Provide the (X, Y) coordinate of the cell's center where the given text is located.  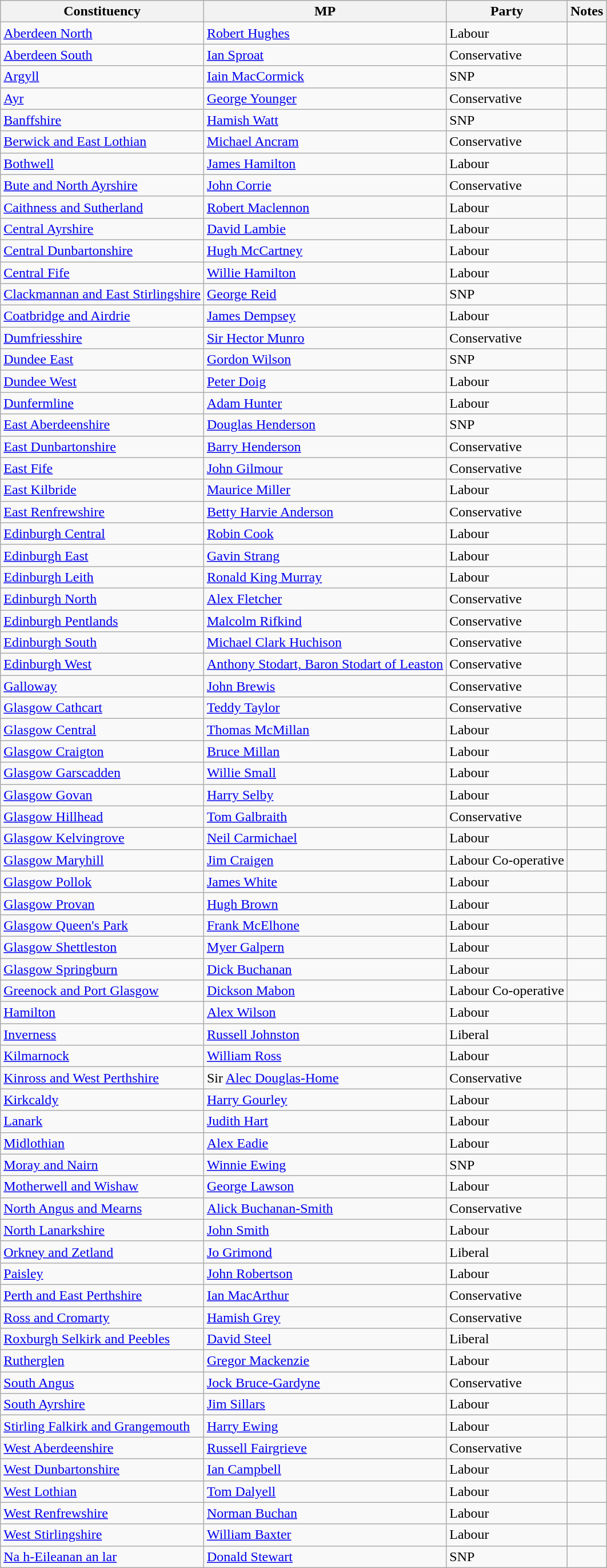
Hugh Brown (325, 904)
Norman Buchan (325, 1513)
Party (507, 11)
Russell Johnston (325, 1034)
Aberdeen North (102, 33)
Neil Carmichael (325, 838)
Stirling Falkirk and Grangemouth (102, 1426)
Edinburgh Central (102, 534)
South Angus (102, 1383)
Gregor Mackenzie (325, 1361)
Central Fife (102, 273)
Banffshire (102, 120)
Jim Sillars (325, 1404)
Kirkcaldy (102, 1100)
East Fife (102, 468)
George Lawson (325, 1187)
Thomas McMillan (325, 730)
Barry Henderson (325, 447)
Tom Galbraith (325, 817)
Hugh McCartney (325, 250)
Malcolm Rifkind (325, 620)
George Younger (325, 98)
West Stirlingshire (102, 1535)
Argyll (102, 77)
Willie Small (325, 773)
Betty Harvie Anderson (325, 512)
Edinburgh Leith (102, 577)
Robert Hughes (325, 33)
Inverness (102, 1034)
Michael Clark Huchison (325, 643)
MP (325, 11)
Rutherglen (102, 1361)
Alick Buchanan-Smith (325, 1208)
East Renfrewshire (102, 512)
Paisley (102, 1273)
Orkney and Zetland (102, 1252)
Coatbridge and Airdrie (102, 316)
West Aberdeenshire (102, 1448)
James Hamilton (325, 164)
Hamish Watt (325, 120)
Jim Craigen (325, 860)
Sir Alec Douglas-Home (325, 1078)
Central Dunbartonshire (102, 250)
Ian MacArthur (325, 1295)
North Lanarkshire (102, 1230)
North Angus and Mearns (102, 1208)
Iain MacCormick (325, 77)
Ayr (102, 98)
Glasgow Central (102, 730)
Bruce Millan (325, 751)
Edinburgh South (102, 643)
John Gilmour (325, 468)
Glasgow Queen's Park (102, 925)
Willie Hamilton (325, 273)
Lanark (102, 1121)
Alex Eadie (325, 1143)
Berwick and East Lothian (102, 142)
David Steel (325, 1339)
Donald Stewart (325, 1557)
West Renfrewshire (102, 1513)
Moray and Nairn (102, 1165)
Dundee East (102, 360)
Glasgow Kelvingrove (102, 838)
Harry Ewing (325, 1426)
Gavin Strang (325, 555)
Dick Buchanan (325, 969)
Edinburgh East (102, 555)
West Dunbartonshire (102, 1470)
Russell Fairgrieve (325, 1448)
South Ayrshire (102, 1404)
Constituency (102, 11)
Ian Campbell (325, 1470)
John Brewis (325, 686)
Edinburgh North (102, 599)
John Robertson (325, 1273)
Aberdeen South (102, 55)
Glasgow Hillhead (102, 817)
Douglas Henderson (325, 425)
Robin Cook (325, 534)
Winnie Ewing (325, 1165)
Hamilton (102, 1013)
Hamish Grey (325, 1317)
East Dunbartonshire (102, 447)
Dumfriesshire (102, 338)
Clackmannan and East Stirlingshire (102, 295)
Glasgow Govan (102, 795)
Motherwell and Wishaw (102, 1187)
Anthony Stodart, Baron Stodart of Leaston (325, 664)
David Lambie (325, 229)
Edinburgh West (102, 664)
Kilmarnock (102, 1056)
Ross and Cromarty (102, 1317)
William Baxter (325, 1535)
James White (325, 882)
East Kilbride (102, 490)
Frank McElhone (325, 925)
James Dempsey (325, 316)
Alex Fletcher (325, 599)
Glasgow Cathcart (102, 708)
Jock Bruce-Gardyne (325, 1383)
Central Ayrshire (102, 229)
Maurice Miller (325, 490)
Dickson Mabon (325, 991)
Ian Sproat (325, 55)
Bute and North Ayrshire (102, 185)
Dunfermline (102, 403)
John Corrie (325, 185)
Teddy Taylor (325, 708)
West Lothian (102, 1491)
East Aberdeenshire (102, 425)
Perth and East Perthshire (102, 1295)
Judith Hart (325, 1121)
William Ross (325, 1056)
Notes (586, 11)
Myer Galpern (325, 947)
Gordon Wilson (325, 360)
Bothwell (102, 164)
Kinross and West Perthshire (102, 1078)
Galloway (102, 686)
Glasgow Pollok (102, 882)
Tom Dalyell (325, 1491)
Glasgow Garscadden (102, 773)
Glasgow Craigton (102, 751)
Roxburgh Selkirk and Peebles (102, 1339)
Adam Hunter (325, 403)
Edinburgh Pentlands (102, 620)
Greenock and Port Glasgow (102, 991)
Sir Hector Munro (325, 338)
Dundee West (102, 381)
Na h-Eileanan an lar (102, 1557)
Robert Maclennon (325, 207)
Harry Selby (325, 795)
George Reid (325, 295)
Michael Ancram (325, 142)
Midlothian (102, 1143)
Glasgow Provan (102, 904)
Glasgow Springburn (102, 969)
John Smith (325, 1230)
Glasgow Maryhill (102, 860)
Jo Grimond (325, 1252)
Alex Wilson (325, 1013)
Glasgow Shettleston (102, 947)
Peter Doig (325, 381)
Harry Gourley (325, 1100)
Caithness and Sutherland (102, 207)
Ronald King Murray (325, 577)
